Locate the cell with the specified text and output its [X, Y] center coordinate. 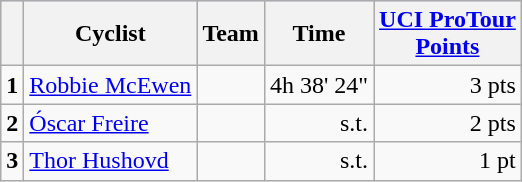
Thor Hushovd [110, 161]
4h 38' 24" [318, 85]
3 pts [448, 85]
2 [12, 123]
Time [318, 34]
1 [12, 85]
2 pts [448, 123]
Cyclist [110, 34]
Robbie McEwen [110, 85]
Team [231, 34]
3 [12, 161]
UCI ProTour Points [448, 34]
Óscar Freire [110, 123]
1 pt [448, 161]
